Find where the given text appears and provide that cell's center as (X, Y) coordinate. 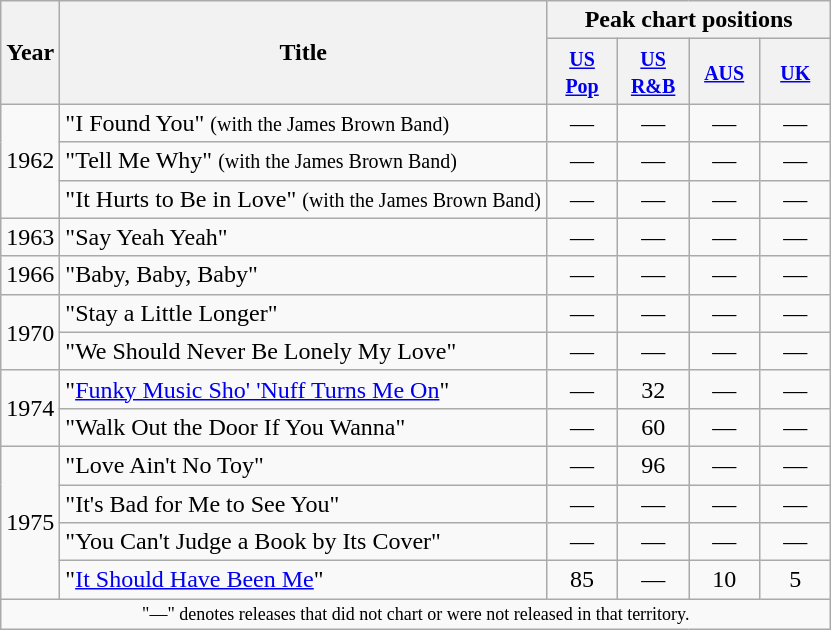
5 (796, 580)
"Stay a Little Longer" (304, 313)
UK (796, 72)
US Pop (582, 72)
"Tell Me Why" (with the James Brown Band) (304, 161)
32 (654, 389)
"You Can't Judge a Book by Its Cover" (304, 542)
1975 (30, 522)
1963 (30, 237)
"I Found You" (with the James Brown Band) (304, 123)
Title (304, 52)
"Funky Music Sho' 'Nuff Turns Me On" (304, 389)
1966 (30, 275)
US R&B (654, 72)
"—" denotes releases that did not chart or were not released in that territory. (416, 614)
"Walk Out the Door If You Wanna" (304, 427)
"Say Yeah Yeah" (304, 237)
"We Should Never Be Lonely My Love" (304, 351)
85 (582, 580)
"It's Bad for Me to See You" (304, 503)
1974 (30, 408)
Year (30, 52)
"It Hurts to Be in Love" (with the James Brown Band) (304, 199)
1962 (30, 161)
AUS (724, 72)
96 (654, 465)
"It Should Have Been Me" (304, 580)
"Baby, Baby, Baby" (304, 275)
Peak chart positions (689, 20)
60 (654, 427)
1970 (30, 332)
"Love Ain't No Toy" (304, 465)
10 (724, 580)
